For the text-containing cell, return its midpoint in [X, Y] coordinate format. 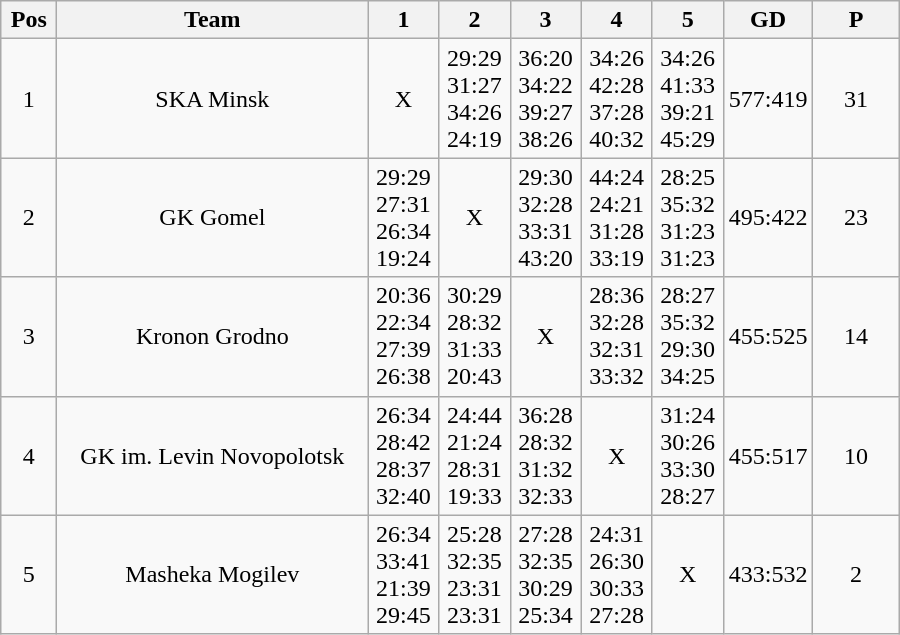
Team [212, 20]
29:2931:2734:2624:19 [474, 98]
P [856, 20]
24:4421:2428:3119:33 [474, 456]
455:517 [768, 456]
36:2034:2239:2738:26 [546, 98]
26:3428:4228:3732:40 [404, 456]
34:2641:3339:2145:29 [688, 98]
GK Gomel [212, 218]
24:3126:3030:3327:28 [616, 574]
28:2535:3231:2331:23 [688, 218]
455:525 [768, 336]
34:2642:2837:2840:32 [616, 98]
28:3632:2832:3133:32 [616, 336]
25:2832:3523:3123:31 [474, 574]
433:532 [768, 574]
GK im. Levin Novopolotsk [212, 456]
31 [856, 98]
Masheka Mogilev [212, 574]
577:419 [768, 98]
29:3032:2833:3143:20 [546, 218]
495:422 [768, 218]
23 [856, 218]
30:2928:3231:3320:43 [474, 336]
Kronon Grodno [212, 336]
36:2828:3231:3232:33 [546, 456]
20:3622:3427:3926:38 [404, 336]
GD [768, 20]
10 [856, 456]
29:2927:3126:3419:24 [404, 218]
SKA Minsk [212, 98]
27:2832:3530:2925:34 [546, 574]
26:3433:4121:3929:45 [404, 574]
31:2430:2633:3028:27 [688, 456]
44:2424:2131:2833:19 [616, 218]
28:2735:3229:3034:25 [688, 336]
Pos [29, 20]
14 [856, 336]
